Detect which cell encompasses the target text, then output its [x, y] center coordinate. 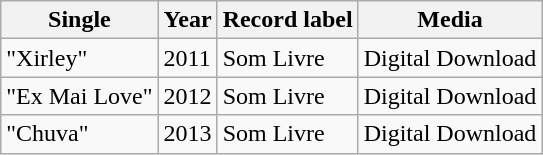
"Xirley" [80, 58]
Single [80, 20]
2013 [188, 134]
Year [188, 20]
2011 [188, 58]
2012 [188, 96]
Record label [288, 20]
"Ex Mai Love" [80, 96]
"Chuva" [80, 134]
Media [450, 20]
